Scan for the cell matching the given text and deliver its (x, y) coordinate at center. 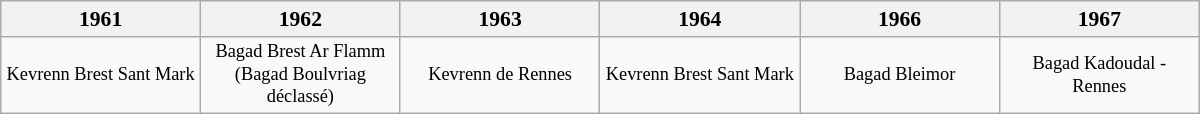
1967 (1099, 19)
Kevrenn de Rennes (500, 75)
1966 (900, 19)
1964 (700, 19)
1962 (300, 19)
Bagad Kadoudal - Rennes (1099, 75)
Bagad Brest Ar Flamm (Bagad Boulvriag déclassé) (300, 75)
1961 (101, 19)
1963 (500, 19)
Bagad Bleimor (900, 75)
